From the cell containing the given text, extract its center point as [X, Y] coordinate. 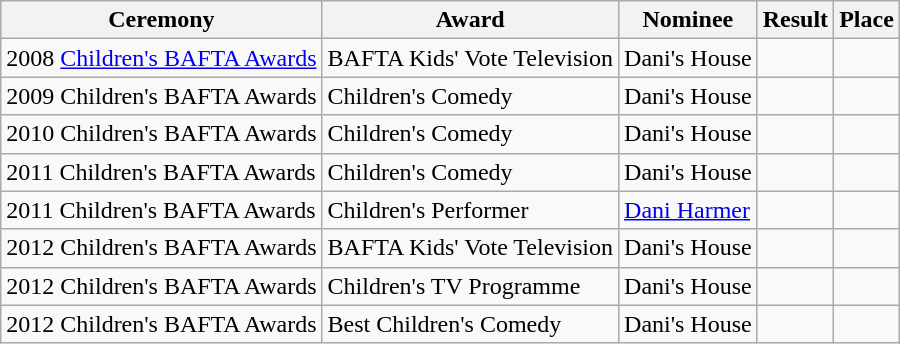
2008 Children's BAFTA Awards [162, 58]
Children's Performer [470, 210]
Award [470, 20]
Dani Harmer [688, 210]
Nominee [688, 20]
2009 Children's BAFTA Awards [162, 96]
Result [795, 20]
Ceremony [162, 20]
2010 Children's BAFTA Awards [162, 134]
Place [867, 20]
Children's TV Programme [470, 286]
Best Children's Comedy [470, 324]
